Pinpoint the cell where the given text exists, returning its [x, y] midpoint coordinate. 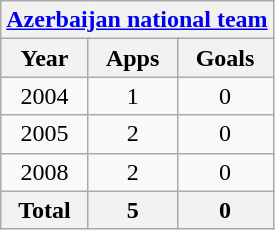
5 [132, 210]
2004 [45, 96]
Total [45, 210]
Year [45, 58]
2008 [45, 172]
Apps [132, 58]
1 [132, 96]
Azerbaijan national team [137, 20]
2005 [45, 134]
Goals [225, 58]
